Identify which cell holds the provided text, then report its [x, y] central coordinate. 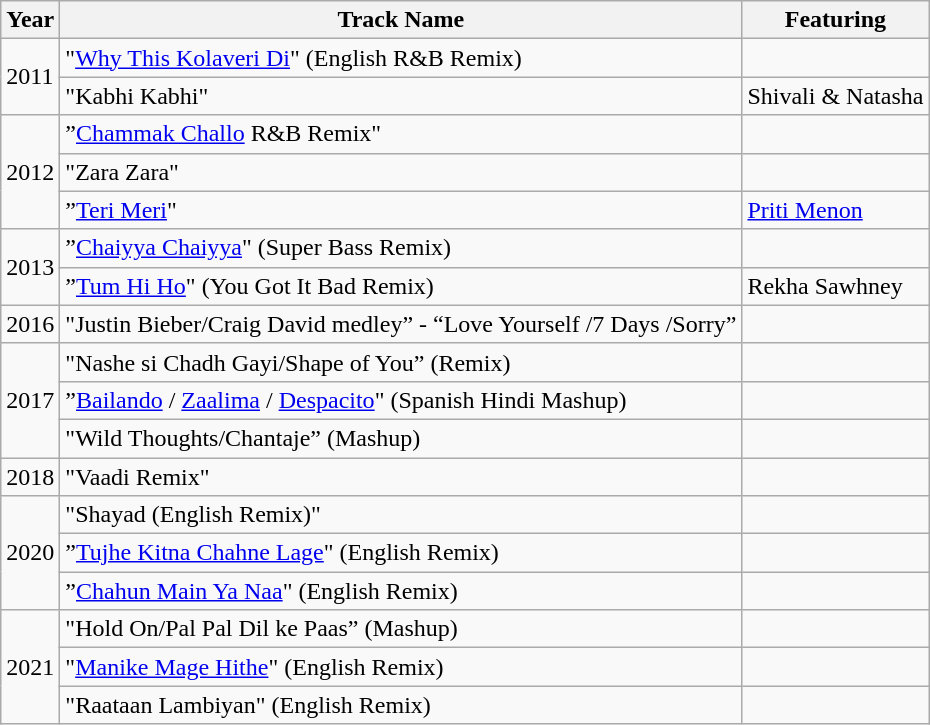
2016 [30, 324]
2020 [30, 553]
Track Name [401, 20]
2017 [30, 400]
”Chammak Challo R&B Remix" [401, 134]
2018 [30, 477]
"Raataan Lambiyan" (English Remix) [401, 705]
"Zara Zara" [401, 172]
"Hold On/Pal Pal Dil ke Paas” (Mashup) [401, 629]
Featuring [836, 20]
Shivali & Natasha [836, 96]
"Manike Mage Hithe" (English Remix) [401, 667]
Year [30, 20]
"Why This Kolaveri Di" (English R&B Remix) [401, 58]
"Justin Bieber/Craig David medley” - “Love Yourself /7 Days /Sorry” [401, 324]
2013 [30, 267]
”Bailando / Zaalima / Despacito" (Spanish Hindi Mashup) [401, 400]
"Wild Thoughts/Chantaje” (Mashup) [401, 438]
"Shayad (English Remix)" [401, 515]
”Teri Meri" [401, 210]
"Vaadi Remix" [401, 477]
Rekha Sawhney [836, 286]
"Kabhi Kabhi" [401, 96]
2012 [30, 172]
”Tujhe Kitna Chahne Lage" (English Remix) [401, 553]
”Chahun Main Ya Naa" (English Remix) [401, 591]
"Nashe si Chadh Gayi/Shape of You” (Remix) [401, 362]
Priti Menon [836, 210]
”Tum Hi Ho" (You Got It Bad Remix) [401, 286]
2011 [30, 77]
2021 [30, 667]
”Chaiyya Chaiyya" (Super Bass Remix) [401, 248]
